For the text-containing cell, return its midpoint in [X, Y] coordinate format. 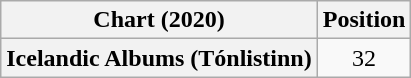
Chart (2020) [159, 20]
Icelandic Albums (Tónlistinn) [159, 58]
32 [364, 58]
Position [364, 20]
